Provide the (x, y) coordinate of the cell's center where the given text is located.  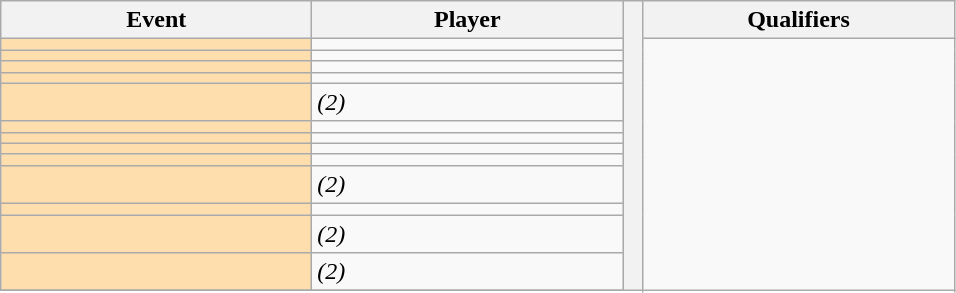
Event (156, 20)
Qualifiers (798, 20)
Player (468, 20)
